Find where the given text appears and provide that cell's center as [x, y] coordinate. 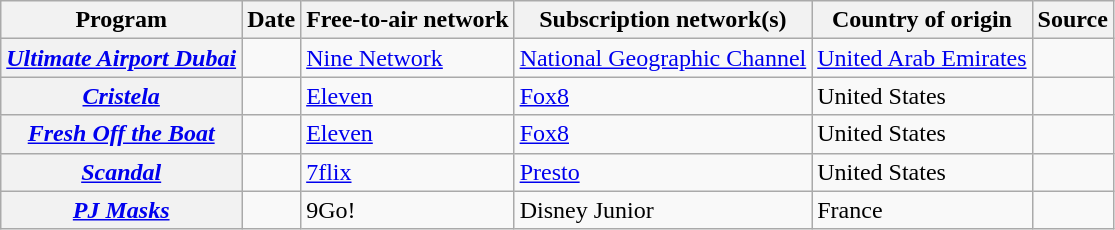
Nine Network [408, 58]
Ultimate Airport Dubai [122, 58]
Free-to-air network [408, 20]
Presto [663, 172]
Country of origin [922, 20]
National Geographic Channel [663, 58]
7flix [408, 172]
France [922, 210]
Program [122, 20]
Disney Junior [663, 210]
Scandal [122, 172]
Date [272, 20]
United Arab Emirates [922, 58]
PJ Masks [122, 210]
Source [1072, 20]
9Go! [408, 210]
Cristela [122, 96]
Subscription network(s) [663, 20]
Fresh Off the Boat [122, 134]
